Scan for the cell matching the given text and deliver its [x, y] coordinate at center. 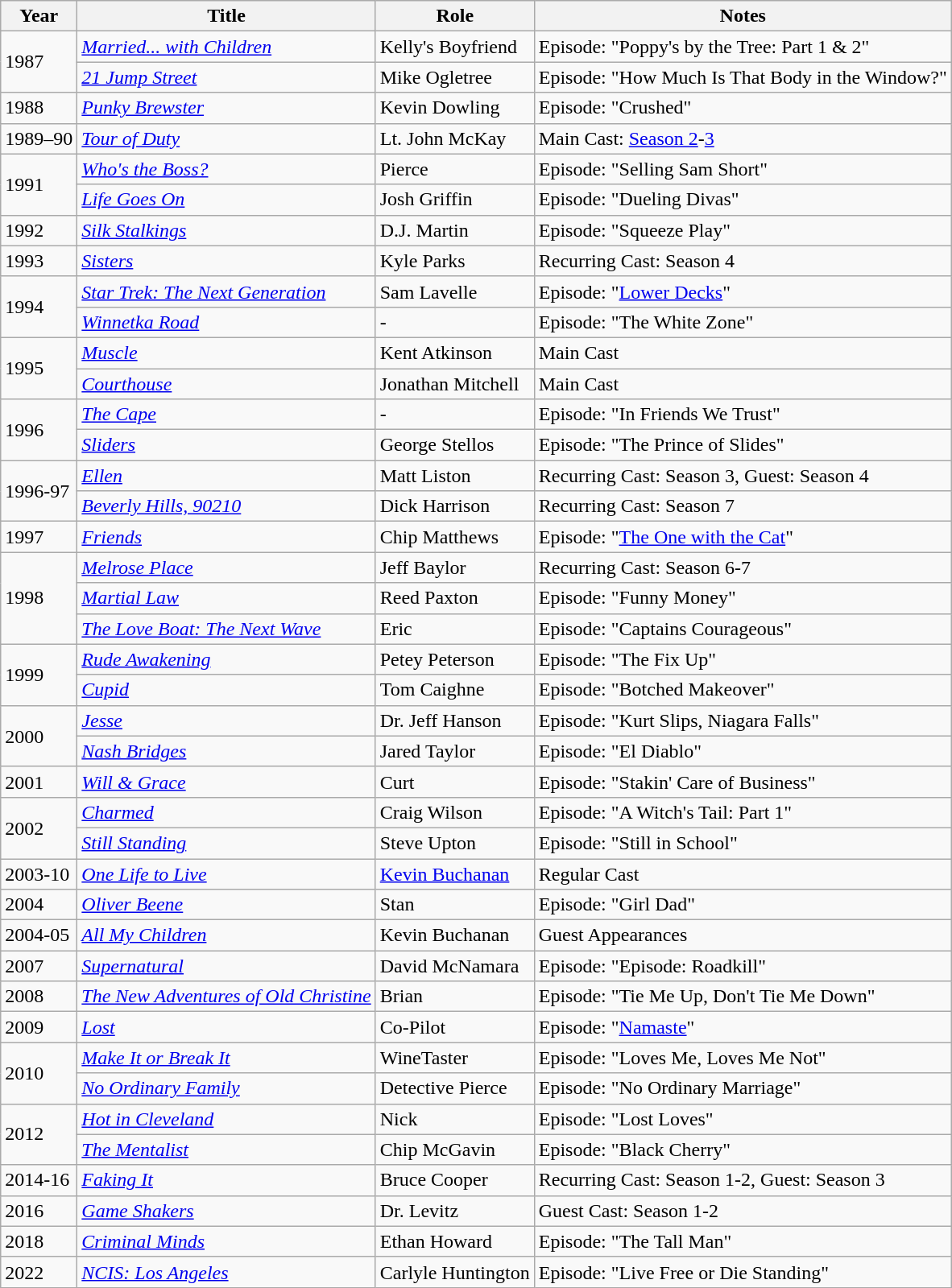
Friends [226, 537]
Jared Taylor [454, 751]
21 Jump Street [226, 77]
No Ordinary Family [226, 1088]
Notes [743, 16]
Episode: "Captains Courageous" [743, 629]
Episode: "Dueling Divas" [743, 200]
Episode: "Episode: Roadkill" [743, 966]
Episode: "The Tall Man" [743, 1241]
All My Children [226, 935]
Courthouse [226, 384]
The Cape [226, 415]
Jesse [226, 720]
Jeff Baylor [454, 568]
2022 [39, 1272]
Josh Griffin [454, 200]
Regular Cast [743, 873]
1989–90 [39, 138]
WineTaster [454, 1058]
Still Standing [226, 843]
Episode: "Funny Money" [743, 598]
Punky Brewster [226, 108]
Episode: "In Friends We Trust" [743, 415]
Role [454, 16]
George Stellos [454, 445]
Eric [454, 629]
Co-Pilot [454, 1027]
Episode: "Tie Me Up, Don't Tie Me Down" [743, 997]
Recurring Cast: Season 7 [743, 506]
Dick Harrison [454, 506]
Hot in Cleveland [226, 1119]
Oliver Beene [226, 905]
Episode: "Botched Makeover" [743, 690]
Carlyle Huntington [454, 1272]
2008 [39, 997]
Episode: "El Diablo" [743, 751]
2007 [39, 966]
Episode: "Stakin' Care of Business" [743, 782]
Kevin Dowling [454, 108]
2014-16 [39, 1180]
Steve Upton [454, 843]
Year [39, 16]
Charmed [226, 812]
Will & Grace [226, 782]
Muscle [226, 353]
Reed Paxton [454, 598]
Kent Atkinson [454, 353]
Detective Pierce [454, 1088]
Episode: "The White Zone" [743, 322]
Episode: "The One with the Cat" [743, 537]
1999 [39, 675]
2009 [39, 1027]
Rude Awakening [226, 659]
Episode: "Still in School" [743, 843]
Nash Bridges [226, 751]
1988 [39, 108]
The Love Boat: The Next Wave [226, 629]
Recurring Cast: Season 1-2, Guest: Season 3 [743, 1180]
Chip Matthews [454, 537]
Beverly Hills, 90210 [226, 506]
Stan [454, 905]
Kyle Parks [454, 261]
Episode: "The Prince of Slides" [743, 445]
Guest Cast: Season 1-2 [743, 1211]
2004 [39, 905]
Main Cast: Season 2-3 [743, 138]
Married... with Children [226, 47]
Guest Appearances [743, 935]
Supernatural [226, 966]
2001 [39, 782]
Episode: "Crushed" [743, 108]
Nick [454, 1119]
Faking It [226, 1180]
Life Goes On [226, 200]
1997 [39, 537]
2004-05 [39, 935]
Craig Wilson [454, 812]
Tom Caighne [454, 690]
Bruce Cooper [454, 1180]
One Life to Live [226, 873]
2010 [39, 1073]
Brian [454, 997]
Recurring Cast: Season 4 [743, 261]
Title [226, 16]
Recurring Cast: Season 6-7 [743, 568]
Dr. Levitz [454, 1211]
Episode: "Poppy's by the Tree: Part 1 & 2" [743, 47]
2018 [39, 1241]
Dr. Jeff Hanson [454, 720]
Kelly's Boyfriend [454, 47]
Pierce [454, 169]
Episode: "Girl Dad" [743, 905]
Make It or Break It [226, 1058]
Episode: "The Fix Up" [743, 659]
1993 [39, 261]
1987 [39, 62]
NCIS: Los Angeles [226, 1272]
1996 [39, 430]
Episode: "A Witch's Tail: Part 1" [743, 812]
Silk Stalkings [226, 230]
Sisters [226, 261]
Star Trek: The Next Generation [226, 291]
1991 [39, 184]
Game Shakers [226, 1211]
Episode: "How Much Is That Body in the Window?" [743, 77]
Martial Law [226, 598]
Episode: "Kurt Slips, Niagara Falls" [743, 720]
Ethan Howard [454, 1241]
Episode: "No Ordinary Marriage" [743, 1088]
Sliders [226, 445]
Cupid [226, 690]
1992 [39, 230]
Tour of Duty [226, 138]
Mike Ogletree [454, 77]
David McNamara [454, 966]
1995 [39, 368]
Sam Lavelle [454, 291]
Episode: "Namaste" [743, 1027]
Episode: "Live Free or Die Standing" [743, 1272]
Matt Liston [454, 476]
Episode: "Selling Sam Short" [743, 169]
Recurring Cast: Season 3, Guest: Season 4 [743, 476]
2016 [39, 1211]
2002 [39, 828]
Curt [454, 782]
Episode: "Lost Loves" [743, 1119]
Winnetka Road [226, 322]
Petey Peterson [454, 659]
Ellen [226, 476]
2000 [39, 736]
Melrose Place [226, 568]
The New Adventures of Old Christine [226, 997]
Lt. John McKay [454, 138]
2012 [39, 1134]
Lost [226, 1027]
Who's the Boss? [226, 169]
D.J. Martin [454, 230]
Chip McGavin [454, 1150]
Episode: "Black Cherry" [743, 1150]
Criminal Minds [226, 1241]
Episode: "Squeeze Play" [743, 230]
Episode: "Lower Decks" [743, 291]
1996-97 [39, 491]
2003-10 [39, 873]
1994 [39, 307]
The Mentalist [226, 1150]
1998 [39, 598]
Jonathan Mitchell [454, 384]
Episode: "Loves Me, Loves Me Not" [743, 1058]
